Capture the cell that displays the provided text and extract its [X, Y] central coordinate. 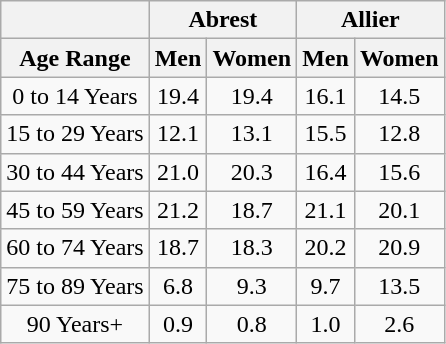
Abrest [222, 20]
9.7 [326, 286]
14.5 [399, 96]
2.6 [399, 324]
21.2 [178, 210]
16.1 [326, 96]
16.4 [326, 172]
15.6 [399, 172]
20.1 [399, 210]
90 Years+ [75, 324]
0.9 [178, 324]
20.9 [399, 248]
0 to 14 Years [75, 96]
13.1 [252, 134]
15 to 29 Years [75, 134]
45 to 59 Years [75, 210]
Age Range [75, 58]
20.2 [326, 248]
20.3 [252, 172]
15.5 [326, 134]
Allier [370, 20]
9.3 [252, 286]
1.0 [326, 324]
18.3 [252, 248]
21.1 [326, 210]
0.8 [252, 324]
75 to 89 Years [75, 286]
21.0 [178, 172]
13.5 [399, 286]
6.8 [178, 286]
12.8 [399, 134]
12.1 [178, 134]
30 to 44 Years [75, 172]
60 to 74 Years [75, 248]
